Detect which cell encompasses the target text, then output its [x, y] center coordinate. 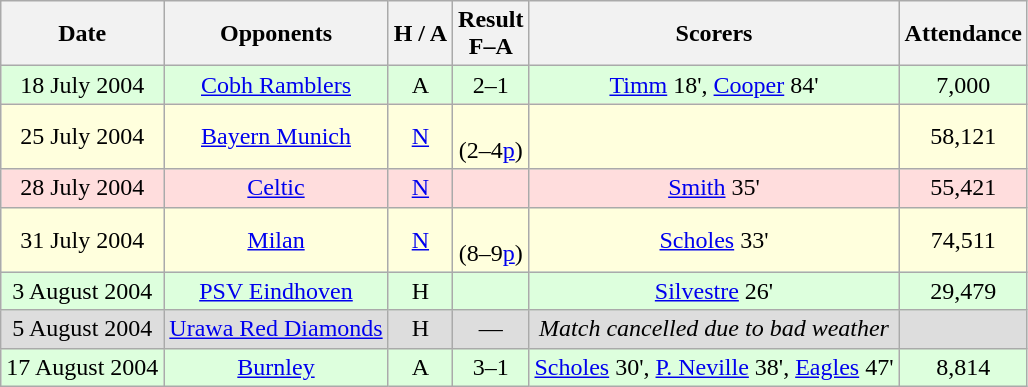
Scorers [714, 34]
Smith 35' [714, 188]
3–1 [491, 367]
2–1 [491, 85]
5 August 2004 [82, 329]
Scholes 30', P. Neville 38', Eagles 47' [714, 367]
25 July 2004 [82, 136]
Timm 18', Cooper 84' [714, 85]
H / A [420, 34]
29,479 [963, 291]
Date [82, 34]
Match cancelled due to bad weather [714, 329]
Opponents [276, 34]
PSV Eindhoven [276, 291]
31 July 2004 [82, 240]
Milan [276, 240]
Cobh Ramblers [276, 85]
— [491, 329]
18 July 2004 [82, 85]
Burnley [276, 367]
58,121 [963, 136]
55,421 [963, 188]
Scholes 33' [714, 240]
17 August 2004 [82, 367]
ResultF–A [491, 34]
Celtic [276, 188]
Bayern Munich [276, 136]
28 July 2004 [82, 188]
7,000 [963, 85]
(2–4p) [491, 136]
8,814 [963, 367]
74,511 [963, 240]
Silvestre 26' [714, 291]
(8–9p) [491, 240]
Attendance [963, 34]
3 August 2004 [82, 291]
Urawa Red Diamonds [276, 329]
